Find where the given text appears and provide that cell's center as [x, y] coordinate. 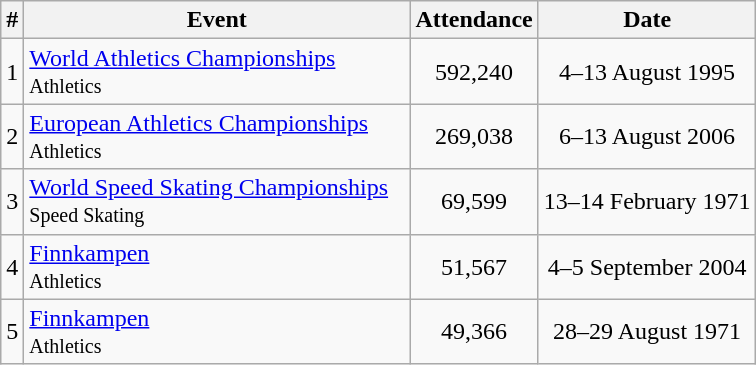
Date [647, 20]
4–5 September 2004 [647, 266]
2 [12, 136]
4 [12, 266]
# [12, 20]
69,599 [474, 202]
269,038 [474, 136]
51,567 [474, 266]
Event [217, 20]
1 [12, 72]
World Athletics ChampionshipsAthletics [217, 72]
4–13 August 1995 [647, 72]
3 [12, 202]
13–14 February 1971 [647, 202]
28–29 August 1971 [647, 332]
6–13 August 2006 [647, 136]
Attendance [474, 20]
49,366 [474, 332]
5 [12, 332]
European Athletics ChampionshipsAthletics [217, 136]
World Speed Skating ChampionshipsSpeed Skating [217, 202]
592,240 [474, 72]
